Determine the (X, Y) coordinate at the center of the cell enclosing the given text.  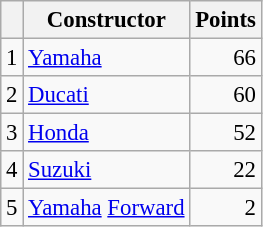
52 (226, 133)
Suzuki (106, 170)
Constructor (106, 20)
60 (226, 95)
3 (12, 133)
Points (226, 20)
22 (226, 170)
4 (12, 170)
Honda (106, 133)
Ducati (106, 95)
66 (226, 58)
Yamaha Forward (106, 208)
1 (12, 58)
Yamaha (106, 58)
5 (12, 208)
